Detect which cell encompasses the target text, then output its [X, Y] center coordinate. 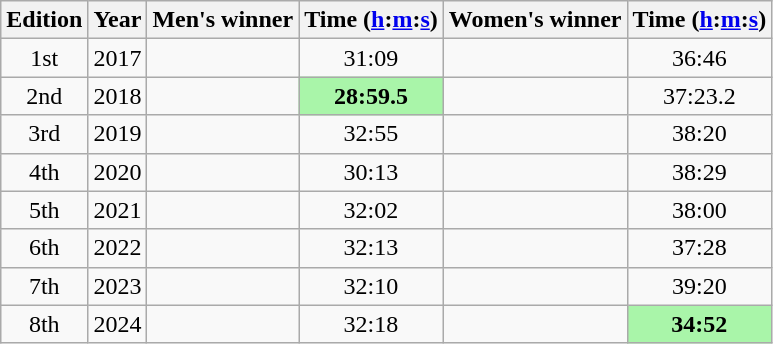
32:10 [372, 286]
2022 [118, 248]
4th [44, 172]
Year [118, 20]
38:00 [700, 210]
37:28 [700, 248]
38:20 [700, 134]
6th [44, 248]
5th [44, 210]
2019 [118, 134]
36:46 [700, 58]
8th [44, 324]
32:18 [372, 324]
2021 [118, 210]
1st [44, 58]
37:23.2 [700, 96]
39:20 [700, 286]
30:13 [372, 172]
2017 [118, 58]
28:59.5 [372, 96]
Women's winner [535, 20]
32:13 [372, 248]
Edition [44, 20]
2020 [118, 172]
32:02 [372, 210]
2023 [118, 286]
3rd [44, 134]
34:52 [700, 324]
38:29 [700, 172]
32:55 [372, 134]
2018 [118, 96]
Men's winner [223, 20]
2024 [118, 324]
2nd [44, 96]
7th [44, 286]
31:09 [372, 58]
